Capture the cell that displays the provided text and extract its (x, y) central coordinate. 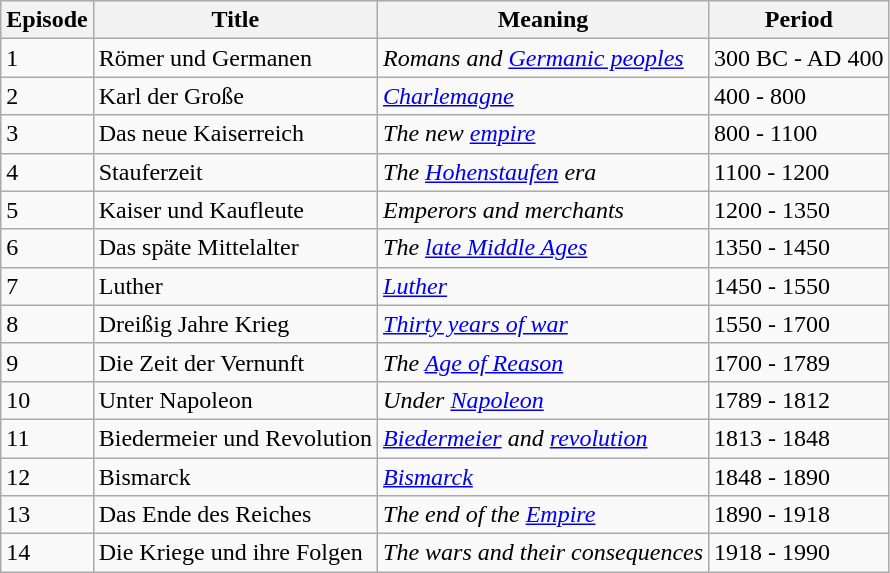
Stauferzeit (235, 172)
Das neue Kaiserreich (235, 134)
1450 - 1550 (799, 286)
14 (47, 553)
Karl der Große (235, 96)
Period (799, 20)
The Age of Reason (544, 362)
Charlemagne (544, 96)
The new empire (544, 134)
Dreißig Jahre Krieg (235, 324)
Das späte Mittelalter (235, 248)
Under Napoleon (544, 400)
1200 - 1350 (799, 210)
Meaning (544, 20)
400 - 800 (799, 96)
The Hohenstaufen era (544, 172)
1813 - 1848 (799, 438)
Emperors and merchants (544, 210)
Episode (47, 20)
1918 - 1990 (799, 553)
Römer und Germanen (235, 58)
1100 - 1200 (799, 172)
Die Kriege und ihre Folgen (235, 553)
1 (47, 58)
Thirty years of war (544, 324)
7 (47, 286)
2 (47, 96)
1550 - 1700 (799, 324)
Biedermeier and revolution (544, 438)
12 (47, 477)
1700 - 1789 (799, 362)
Das Ende des Reiches (235, 515)
800 - 1100 (799, 134)
Unter Napoleon (235, 400)
300 BC - AD 400 (799, 58)
13 (47, 515)
11 (47, 438)
1789 - 1812 (799, 400)
Title (235, 20)
1890 - 1918 (799, 515)
Biedermeier und Revolution (235, 438)
6 (47, 248)
The end of the Empire (544, 515)
The wars and their consequences (544, 553)
3 (47, 134)
9 (47, 362)
8 (47, 324)
5 (47, 210)
1848 - 1890 (799, 477)
Kaiser und Kaufleute (235, 210)
4 (47, 172)
Romans and Germanic peoples (544, 58)
1350 - 1450 (799, 248)
Die Zeit der Vernunft (235, 362)
The late Middle Ages (544, 248)
10 (47, 400)
